Return (X, Y) of the center of cell containing provided text 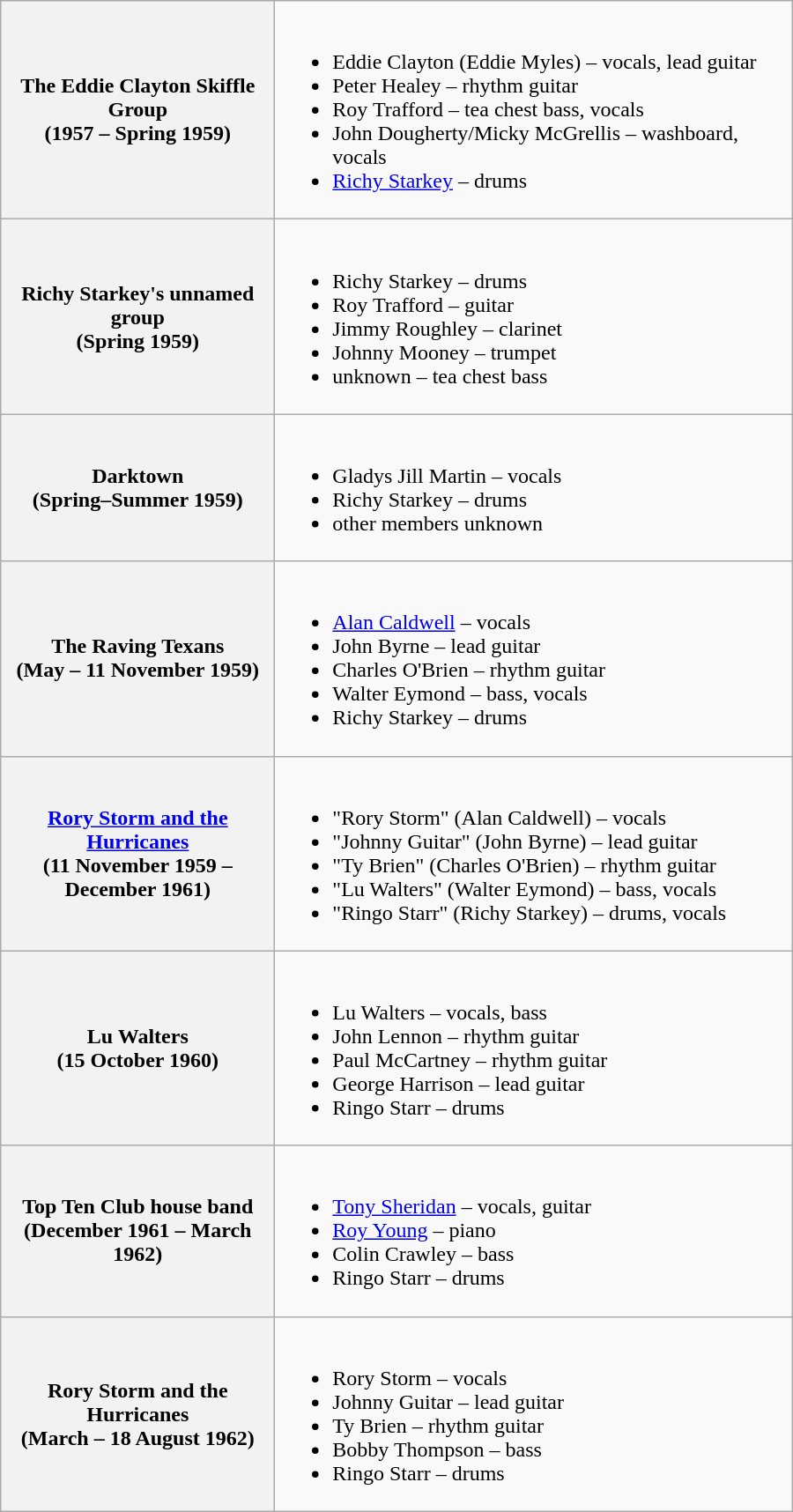
Rory Storm and the Hurricanes (11 November 1959 – December 1961) (137, 853)
Lu Walters – vocals, bassJohn Lennon – rhythm guitarPaul McCartney – rhythm guitarGeorge Harrison – lead guitarRingo Starr – drums (534, 1049)
Top Ten Club house band(December 1961 – March 1962) (137, 1231)
Darktown(Spring–Summer 1959) (137, 488)
Tony Sheridan – vocals, guitarRoy Young – pianoColin Crawley – bassRingo Starr – drums (534, 1231)
Rory Storm – vocalsJohnny Guitar – lead guitarTy Brien – rhythm guitarBobby Thompson – bassRingo Starr – drums (534, 1413)
Richy Starkey's unnamed group(Spring 1959) (137, 317)
Richy Starkey – drumsRoy Trafford – guitarJimmy Roughley – clarinetJohnny Mooney – trumpetunknown – tea chest bass (534, 317)
Lu Walters(15 October 1960) (137, 1049)
The Eddie Clayton Skiffle Group(1957 – Spring 1959) (137, 110)
Rory Storm and the Hurricanes (March – 18 August 1962) (137, 1413)
The Raving Texans(May – 11 November 1959) (137, 659)
Alan Caldwell – vocalsJohn Byrne – lead guitarCharles O'Brien – rhythm guitarWalter Eymond – bass, vocalsRichy Starkey – drums (534, 659)
Gladys Jill Martin – vocalsRichy Starkey – drumsother members unknown (534, 488)
